Search for the cell housing the specified text and yield its (X, Y) center coordinate. 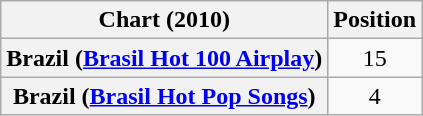
Brazil (Brasil Hot Pop Songs) (164, 96)
15 (375, 58)
Brazil (Brasil Hot 100 Airplay) (164, 58)
Chart (2010) (164, 20)
4 (375, 96)
Position (375, 20)
